Find where the given text appears and provide that cell's center as (x, y) coordinate. 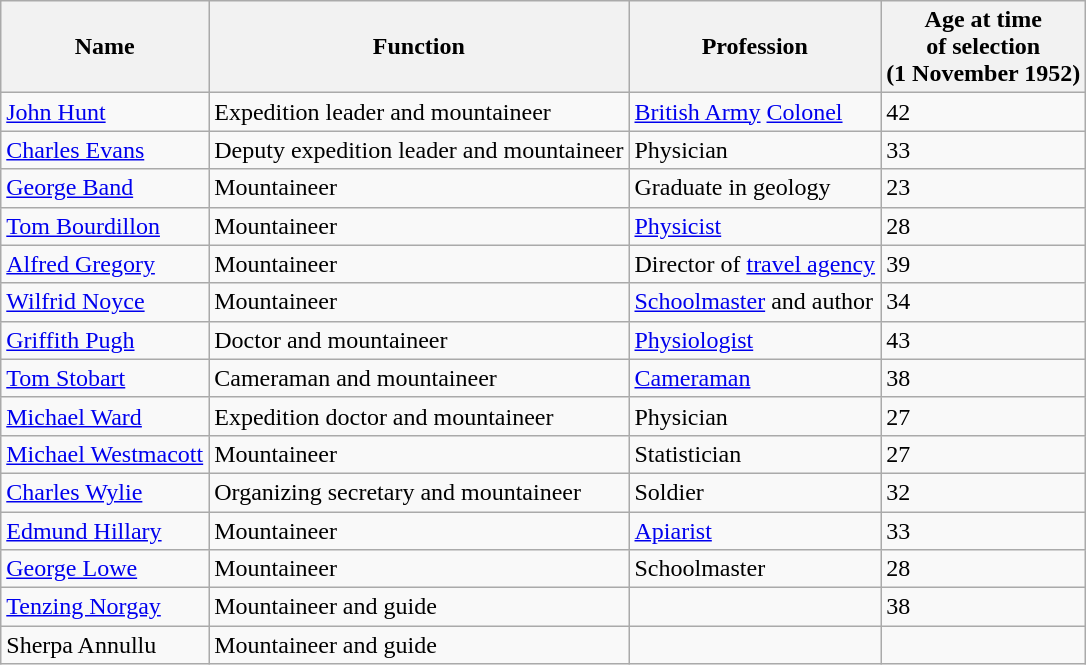
Deputy expedition leader and mountaineer (419, 150)
Director of travel agency (755, 264)
34 (984, 302)
George Lowe (105, 569)
Tenzing Norgay (105, 607)
42 (984, 112)
Schoolmaster and author (755, 302)
Tom Stobart (105, 378)
Cameraman and mountaineer (419, 378)
Profession (755, 47)
Doctor and mountaineer (419, 340)
Function (419, 47)
43 (984, 340)
Soldier (755, 492)
John Hunt (105, 112)
Statistician (755, 454)
Michael Westmacott (105, 454)
Expedition leader and mountaineer (419, 112)
Cameraman (755, 378)
Organizing secretary and mountaineer (419, 492)
39 (984, 264)
Schoolmaster (755, 569)
Charles Evans (105, 150)
George Band (105, 188)
Physicist (755, 226)
32 (984, 492)
British Army Colonel (755, 112)
Griffith Pugh (105, 340)
Expedition doctor and mountaineer (419, 416)
23 (984, 188)
Michael Ward (105, 416)
Alfred Gregory (105, 264)
Graduate in geology (755, 188)
Physiologist (755, 340)
Charles Wylie (105, 492)
Apiarist (755, 531)
Name (105, 47)
Age at timeof selection(1 November 1952) (984, 47)
Sherpa Annullu (105, 645)
Tom Bourdillon (105, 226)
Wilfrid Noyce (105, 302)
Edmund Hillary (105, 531)
